Scan for the cell matching the given text and deliver its (x, y) coordinate at center. 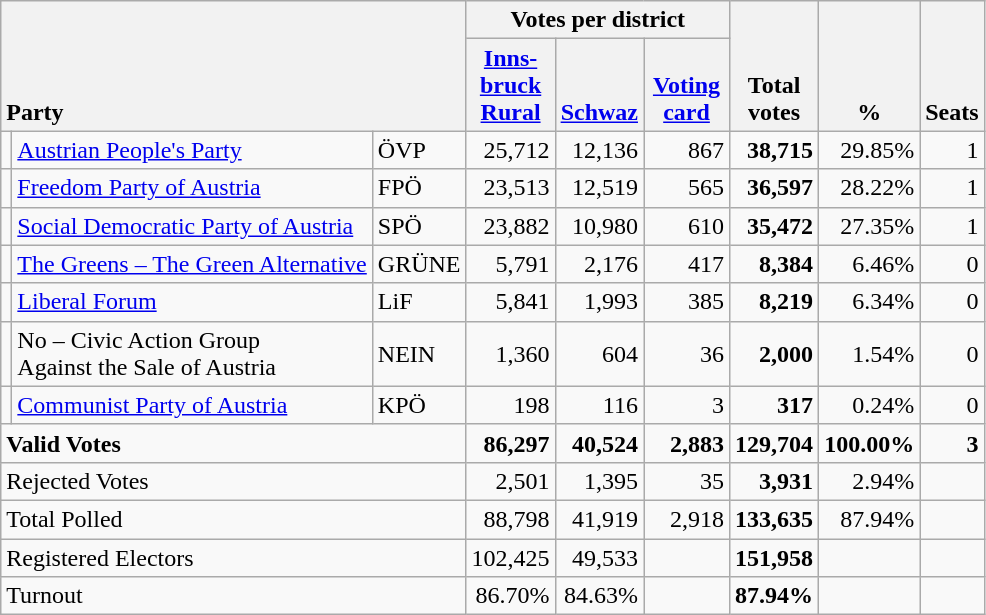
6.46% (870, 264)
36 (687, 354)
133,635 (774, 519)
86.70% (510, 596)
2,501 (510, 481)
FPÖ (419, 188)
2,000 (774, 354)
29.85% (870, 150)
Seats (952, 66)
49,533 (599, 557)
Turnout (234, 596)
Social Democratic Party of Austria (192, 226)
385 (687, 302)
116 (599, 405)
129,704 (774, 443)
23,882 (510, 226)
3,931 (774, 481)
12,136 (599, 150)
23,513 (510, 188)
% (870, 66)
565 (687, 188)
151,958 (774, 557)
Totalvotes (774, 66)
Total Polled (234, 519)
86,297 (510, 443)
Votingcard (687, 85)
Registered Electors (234, 557)
10,980 (599, 226)
8,384 (774, 264)
Communist Party of Austria (192, 405)
Schwaz (599, 85)
28.22% (870, 188)
0.24% (870, 405)
2,918 (687, 519)
Votes per district (598, 20)
1,395 (599, 481)
Valid Votes (234, 443)
2.94% (870, 481)
867 (687, 150)
25,712 (510, 150)
8,219 (774, 302)
1,360 (510, 354)
Austrian People's Party (192, 150)
38,715 (774, 150)
417 (687, 264)
35,472 (774, 226)
Inns-bruckRural (510, 85)
SPÖ (419, 226)
5,841 (510, 302)
No – Civic Action GroupAgainst the Sale of Austria (192, 354)
40,524 (599, 443)
610 (687, 226)
100.00% (870, 443)
6.34% (870, 302)
GRÜNE (419, 264)
Party (234, 66)
27.35% (870, 226)
12,519 (599, 188)
2,176 (599, 264)
35 (687, 481)
Freedom Party of Austria (192, 188)
Liberal Forum (192, 302)
41,919 (599, 519)
2,883 (687, 443)
84.63% (599, 596)
The Greens – The Green Alternative (192, 264)
Rejected Votes (234, 481)
5,791 (510, 264)
36,597 (774, 188)
198 (510, 405)
1,993 (599, 302)
ÖVP (419, 150)
LiF (419, 302)
1.54% (870, 354)
102,425 (510, 557)
317 (774, 405)
NEIN (419, 354)
KPÖ (419, 405)
604 (599, 354)
88,798 (510, 519)
